Extract the (x, y) coordinate from the center of the cell holding the provided text.  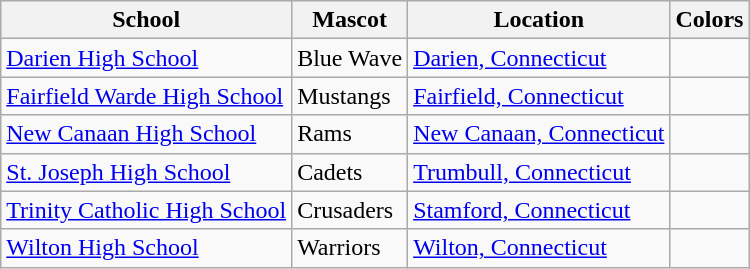
Mustangs (350, 96)
Colors (710, 20)
Cadets (350, 172)
Trinity Catholic High School (146, 210)
Stamford, Connecticut (539, 210)
Blue Wave (350, 58)
Rams (350, 134)
Trumbull, Connecticut (539, 172)
Darien, Connecticut (539, 58)
St. Joseph High School (146, 172)
Wilton, Connecticut (539, 248)
Location (539, 20)
School (146, 20)
New Canaan, Connecticut (539, 134)
Fairfield, Connecticut (539, 96)
New Canaan High School (146, 134)
Warriors (350, 248)
Fairfield Warde High School (146, 96)
Mascot (350, 20)
Wilton High School (146, 248)
Darien High School (146, 58)
Crusaders (350, 210)
